Provide the [X, Y] coordinate of the cell's center where the given text is located.  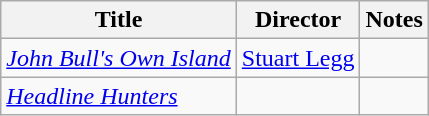
Headline Hunters [119, 96]
John Bull's Own Island [119, 58]
Stuart Legg [298, 58]
Title [119, 20]
Director [298, 20]
Notes [394, 20]
